Capture the cell that displays the provided text and extract its (X, Y) central coordinate. 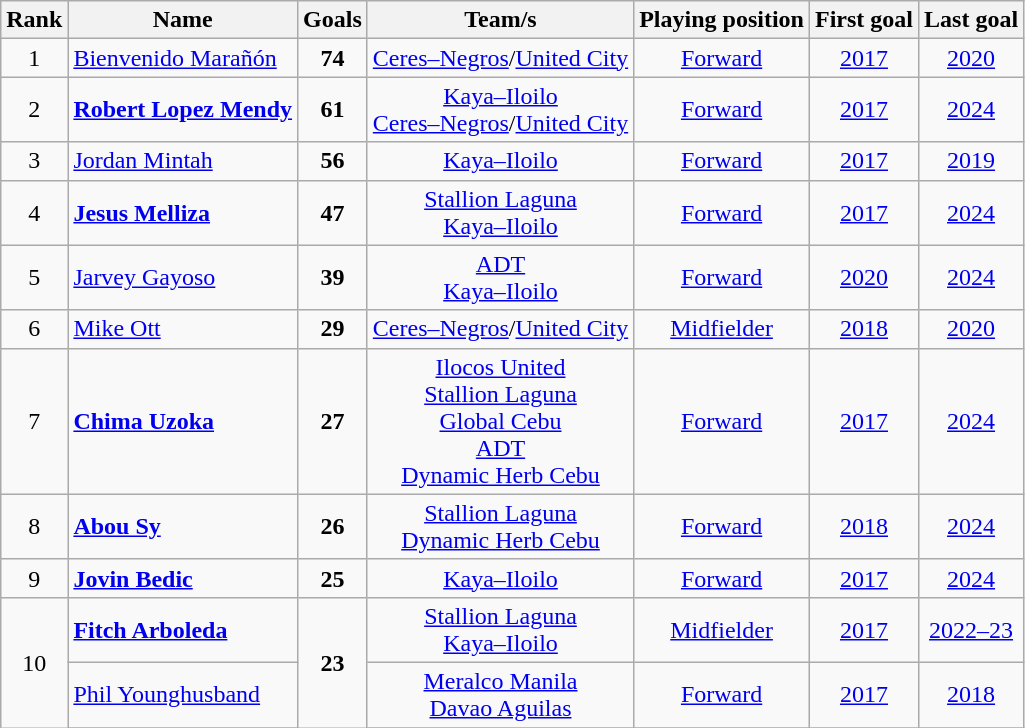
3 (34, 161)
First goal (864, 20)
47 (333, 212)
Rank (34, 20)
Chima Uzoka (183, 421)
10 (34, 662)
Stallion Laguna Dynamic Herb Cebu (500, 526)
Phil Younghusband (183, 694)
8 (34, 526)
Robert Lopez Mendy (183, 110)
2 (34, 110)
Meralco ManilaDavao Aguilas (500, 694)
26 (333, 526)
6 (34, 329)
Bienvenido Marañón (183, 58)
27 (333, 421)
56 (333, 161)
1 (34, 58)
Jesus Melliza (183, 212)
Playing position (722, 20)
2019 (972, 161)
29 (333, 329)
61 (333, 110)
4 (34, 212)
Last goal (972, 20)
25 (333, 578)
Mike Ott (183, 329)
Fitch Arboleda (183, 630)
Ilocos UnitedStallion LagunaGlobal CebuADTDynamic Herb Cebu (500, 421)
Kaya–Iloilo Ceres–Negros/United City (500, 110)
74 (333, 58)
39 (333, 278)
Jarvey Gayoso (183, 278)
5 (34, 278)
2022–23 (972, 630)
ADT Kaya–Iloilo (500, 278)
Jordan Mintah (183, 161)
Abou Sy (183, 526)
7 (34, 421)
Goals (333, 20)
9 (34, 578)
Team/s (500, 20)
Name (183, 20)
Jovin Bedic (183, 578)
23 (333, 662)
